Provide the [X, Y] coordinate of the cell's center where the given text is located.  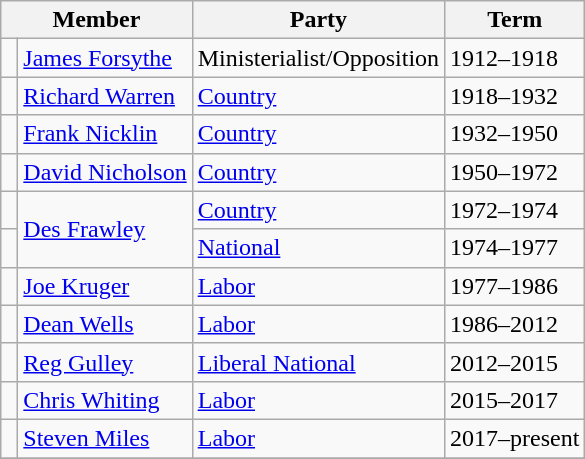
David Nicholson [105, 172]
Dean Wells [105, 324]
Liberal National [318, 362]
2017–present [515, 438]
Chris Whiting [105, 400]
2015–2017 [515, 400]
Member [96, 20]
Reg Gulley [105, 362]
Term [515, 20]
1977–1986 [515, 286]
1972–1974 [515, 210]
Steven Miles [105, 438]
James Forsythe [105, 58]
Ministerialist/Opposition [318, 58]
Joe Kruger [105, 286]
Frank Nicklin [105, 134]
Richard Warren [105, 96]
1918–1932 [515, 96]
2012–2015 [515, 362]
Des Frawley [105, 229]
1974–1977 [515, 248]
1950–1972 [515, 172]
Party [318, 20]
1932–1950 [515, 134]
National [318, 248]
1912–1918 [515, 58]
1986–2012 [515, 324]
